For the text-containing cell, return its midpoint in (x, y) coordinate format. 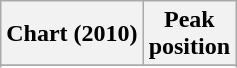
Peakposition (189, 34)
Chart (2010) (72, 34)
